Scan for the cell matching the given text and deliver its [x, y] coordinate at center. 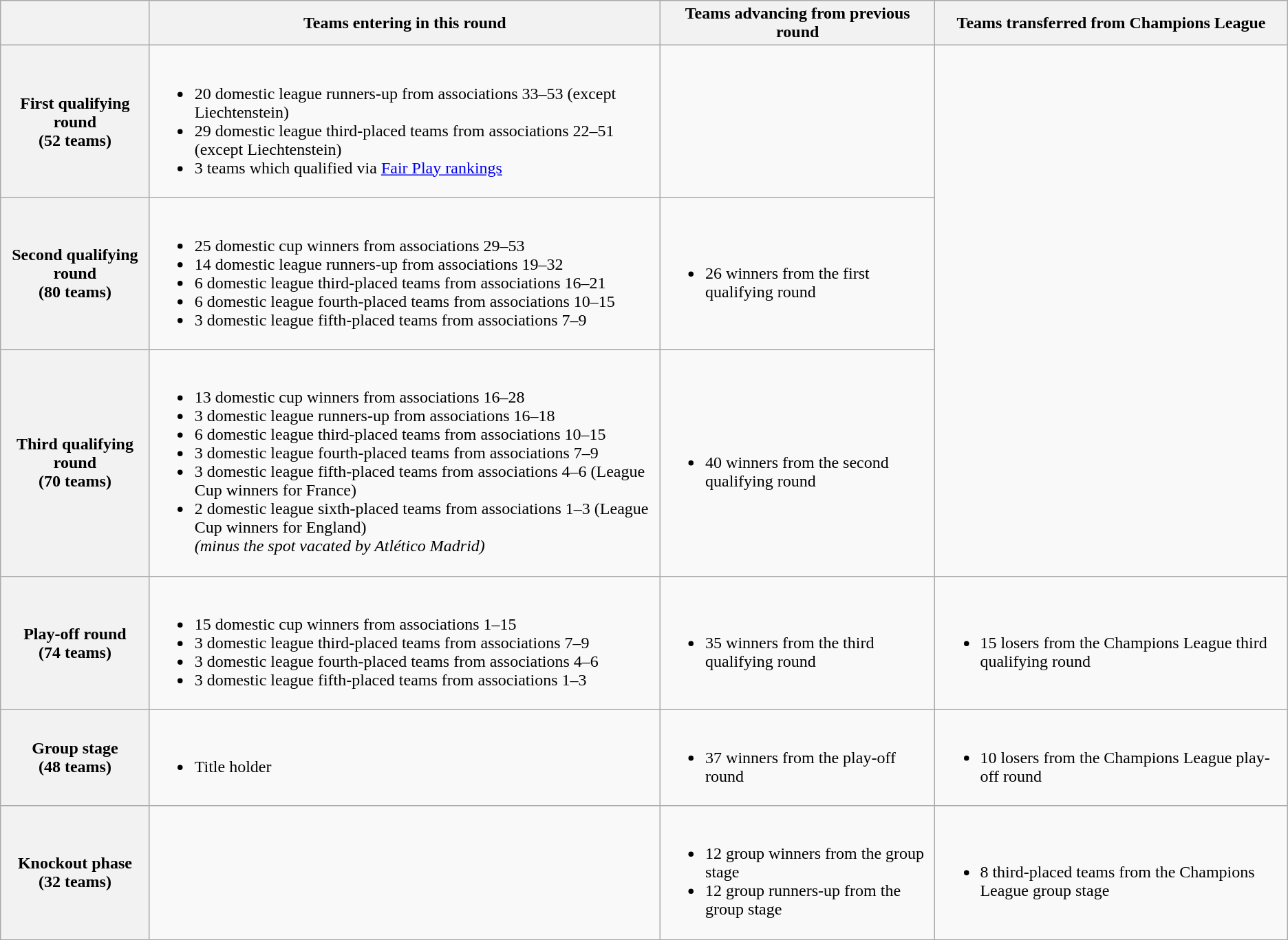
Group stage (48 teams) [75, 758]
Title holder [405, 758]
Teams transferred from Champions League [1111, 23]
26 winners from the first qualifying round [798, 274]
15 losers from the Champions League third qualifying round [1111, 643]
35 winners from the third qualifying round [798, 643]
Third qualifying round (70 teams) [75, 462]
Teams entering in this round [405, 23]
Teams advancing from previous round [798, 23]
37 winners from the play-off round [798, 758]
Knockout phase (32 teams) [75, 873]
First qualifying round (52 teams) [75, 121]
Play-off round (74 teams) [75, 643]
10 losers from the Champions League play-off round [1111, 758]
8 third-placed teams from the Champions League group stage [1111, 873]
12 group winners from the group stage12 group runners-up from the group stage [798, 873]
40 winners from the second qualifying round [798, 462]
Second qualifying round (80 teams) [75, 274]
